Extract the [x, y] coordinate from the center of the cell holding the provided text.  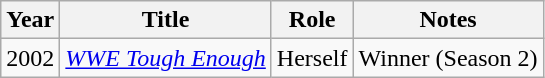
Winner (Season 2) [448, 58]
Title [166, 20]
Herself [312, 58]
2002 [30, 58]
Notes [448, 20]
WWE Tough Enough [166, 58]
Role [312, 20]
Year [30, 20]
